Return (x, y) of the center of cell containing provided text 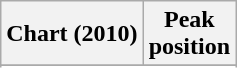
Peak position (189, 34)
Chart (2010) (72, 34)
